Pinpoint the cell where the given text exists, returning its (x, y) midpoint coordinate. 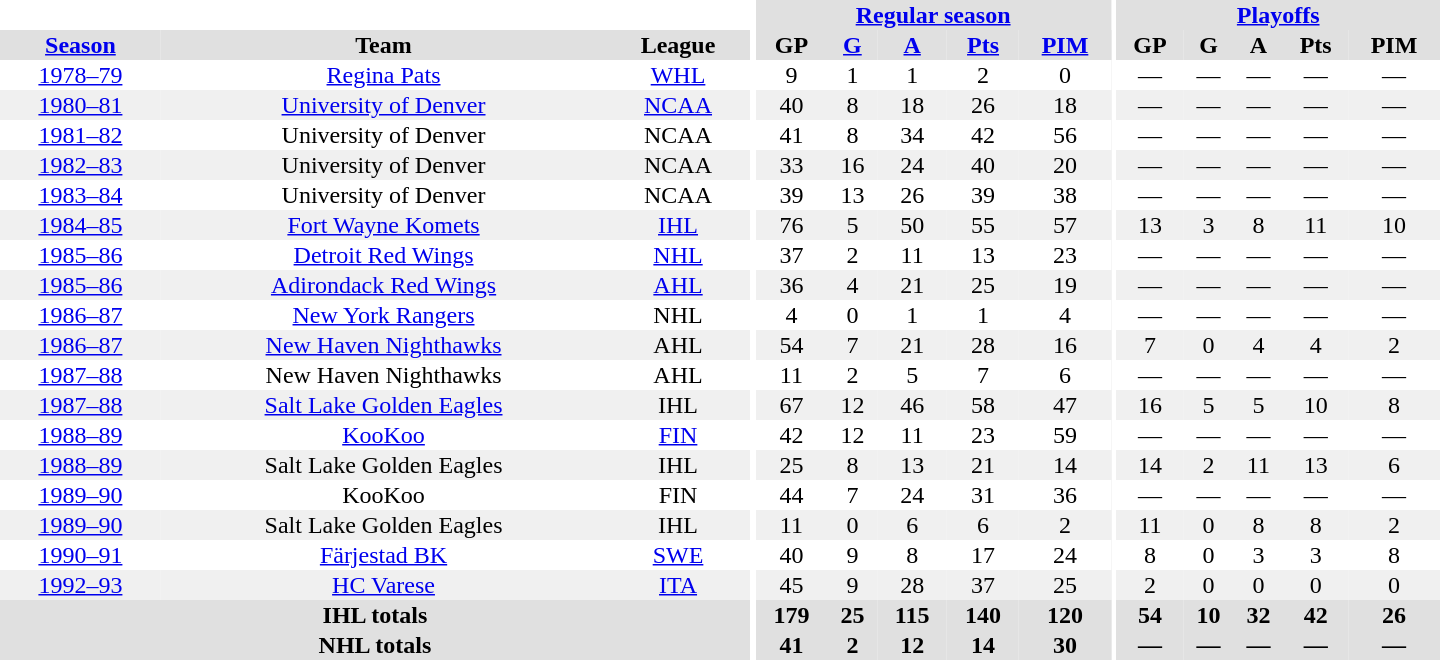
Regina Pats (384, 75)
55 (983, 225)
1983–84 (80, 195)
ITA (678, 585)
New York Rangers (384, 315)
179 (791, 615)
NHL totals (375, 645)
33 (791, 165)
47 (1065, 405)
League (678, 45)
115 (912, 615)
1982–83 (80, 165)
1992–93 (80, 585)
56 (1065, 135)
IHL totals (375, 615)
19 (1065, 285)
30 (1065, 645)
Regular season (933, 15)
31 (983, 495)
59 (1065, 435)
Fort Wayne Komets (384, 225)
1980–81 (80, 105)
38 (1065, 195)
1984–85 (80, 225)
120 (1065, 615)
140 (983, 615)
76 (791, 225)
50 (912, 225)
67 (791, 405)
Team (384, 45)
SWE (678, 555)
WHL (678, 75)
34 (912, 135)
Season (80, 45)
32 (1258, 615)
Färjestad BK (384, 555)
Detroit Red Wings (384, 255)
46 (912, 405)
HC Varese (384, 585)
Playoffs (1278, 15)
20 (1065, 165)
57 (1065, 225)
1990–91 (80, 555)
17 (983, 555)
1978–79 (80, 75)
58 (983, 405)
45 (791, 585)
Adirondack Red Wings (384, 285)
44 (791, 495)
1981–82 (80, 135)
